Extract the (x, y) coordinate from the center of the cell holding the provided text.  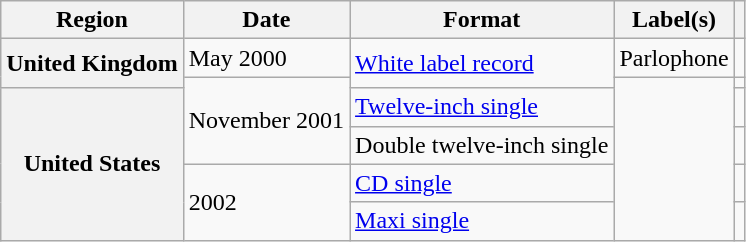
Date (266, 20)
Label(s) (674, 20)
Parlophone (674, 58)
United States (92, 164)
2002 (266, 202)
Double twelve-inch single (482, 145)
Maxi single (482, 221)
CD single (482, 183)
Region (92, 20)
United Kingdom (92, 64)
Format (482, 20)
May 2000 (266, 58)
White label record (482, 64)
Twelve-inch single (482, 107)
November 2001 (266, 120)
